Pinpoint the cell where the given text exists, returning its (X, Y) midpoint coordinate. 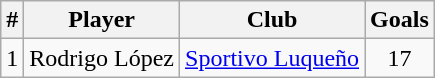
Club (272, 20)
# (12, 20)
1 (12, 58)
Rodrigo López (102, 58)
Goals (400, 20)
Player (102, 20)
17 (400, 58)
Sportivo Luqueño (272, 58)
